Identify which cell holds the provided text, then report its [x, y] central coordinate. 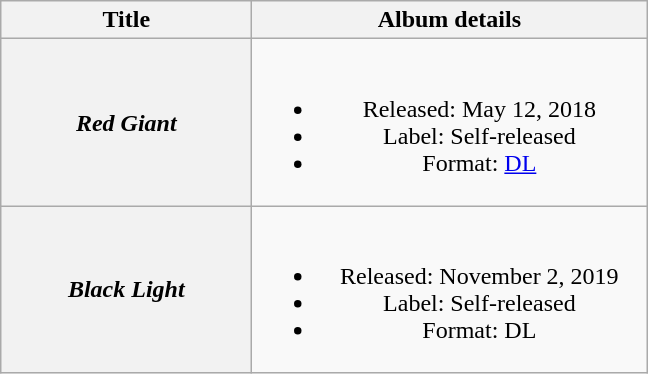
Title [126, 20]
Album details [450, 20]
Released: November 2, 2019Label: Self-releasedFormat: DL [450, 290]
Black Light [126, 290]
Released: May 12, 2018Label: Self-releasedFormat: DL [450, 122]
Red Giant [126, 122]
